Capture the cell that displays the provided text and extract its (X, Y) central coordinate. 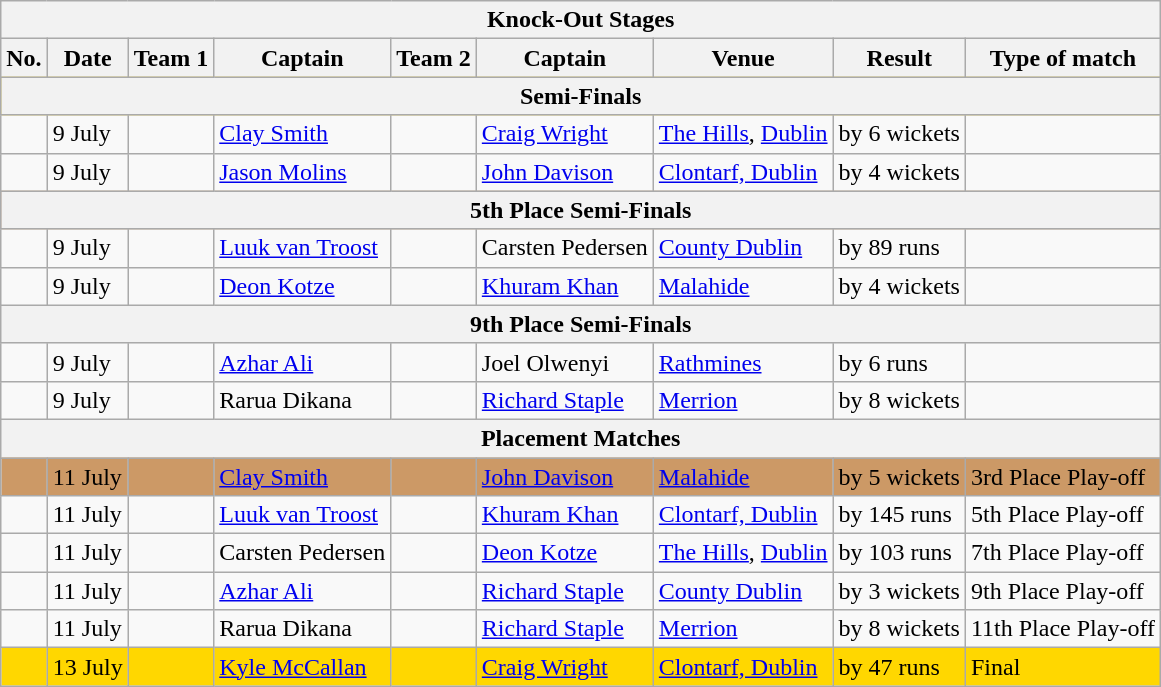
5th Place Play-off (1062, 515)
Joel Olwenyi (564, 362)
Semi-Finals (581, 96)
by 6 wickets (899, 134)
Kyle McCallan (302, 667)
3rd Place Play-off (1062, 477)
5th Place Semi-Finals (581, 210)
Placement Matches (581, 438)
by 5 wickets (899, 477)
Type of match (1062, 58)
by 3 wickets (899, 591)
Final (1062, 667)
11th Place Play-off (1062, 629)
Team 2 (434, 58)
Date (88, 58)
9th Place Play-off (1062, 591)
No. (24, 58)
by 145 runs (899, 515)
Knock-Out Stages (581, 20)
7th Place Play-off (1062, 553)
Result (899, 58)
by 47 runs (899, 667)
Team 1 (171, 58)
13 July (88, 667)
by 89 runs (899, 248)
by 6 runs (899, 362)
by 103 runs (899, 553)
Rathmines (743, 362)
9th Place Semi-Finals (581, 324)
Venue (743, 58)
Jason Molins (302, 172)
